Detect which cell encompasses the target text, then output its (x, y) center coordinate. 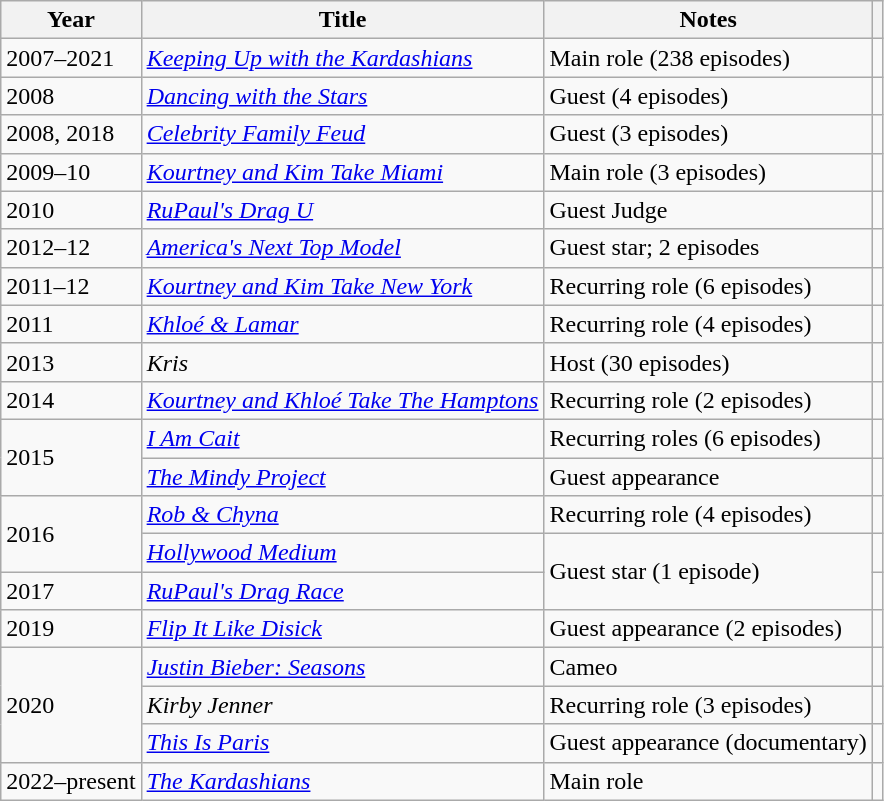
RuPaul's Drag Race (342, 591)
2019 (71, 629)
2008, 2018 (71, 134)
Rob & Chyna (342, 515)
Kourtney and Khloé Take The Hamptons (342, 400)
Kris (342, 362)
Guest (4 episodes) (708, 96)
Main role (238 episodes) (708, 58)
Keeping Up with the Kardashians (342, 58)
2016 (71, 534)
Recurring role (6 episodes) (708, 286)
2013 (71, 362)
Main role (708, 781)
Title (342, 20)
Guest Judge (708, 210)
Recurring role (2 episodes) (708, 400)
Guest star; 2 episodes (708, 248)
2008 (71, 96)
Main role (3 episodes) (708, 172)
I Am Cait (342, 438)
Flip It Like Disick (342, 629)
2012–12 (71, 248)
America's Next Top Model (342, 248)
Kirby Jenner (342, 705)
2011 (71, 324)
2020 (71, 705)
Host (30 episodes) (708, 362)
Guest appearance (2 episodes) (708, 629)
RuPaul's Drag U (342, 210)
Notes (708, 20)
2022–present (71, 781)
Justin Bieber: Seasons (342, 667)
Kourtney and Kim Take New York (342, 286)
Recurring role (3 episodes) (708, 705)
2014 (71, 400)
Hollywood Medium (342, 553)
Recurring roles (6 episodes) (708, 438)
Celebrity Family Feud (342, 134)
The Kardashians (342, 781)
Guest (3 episodes) (708, 134)
Cameo (708, 667)
Guest star (1 episode) (708, 572)
Dancing with the Stars (342, 96)
2015 (71, 457)
2011–12 (71, 286)
Year (71, 20)
Kourtney and Kim Take Miami (342, 172)
Guest appearance (708, 477)
2010 (71, 210)
Guest appearance (documentary) (708, 743)
2017 (71, 591)
Khloé & Lamar (342, 324)
This Is Paris (342, 743)
2007–2021 (71, 58)
The Mindy Project (342, 477)
2009–10 (71, 172)
